Identify which cell holds the provided text, then report its [X, Y] central coordinate. 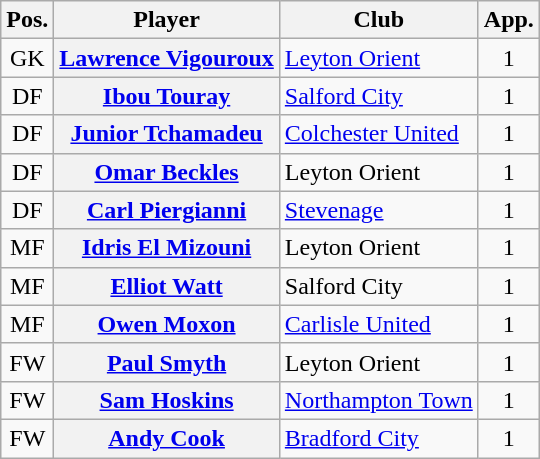
Stevenage [378, 210]
Sam Hoskins [167, 400]
Omar Beckles [167, 172]
Player [167, 20]
GK [28, 58]
Paul Smyth [167, 362]
Ibou Touray [167, 96]
Lawrence Vigouroux [167, 58]
Pos. [28, 20]
Colchester United [378, 134]
Elliot Watt [167, 286]
Bradford City [378, 438]
Northampton Town [378, 400]
Club [378, 20]
Junior Tchamadeu [167, 134]
Andy Cook [167, 438]
Carl Piergianni [167, 210]
Idris El Mizouni [167, 248]
App. [508, 20]
Carlisle United [378, 324]
Owen Moxon [167, 324]
